Identify which cell holds the provided text, then report its [X, Y] central coordinate. 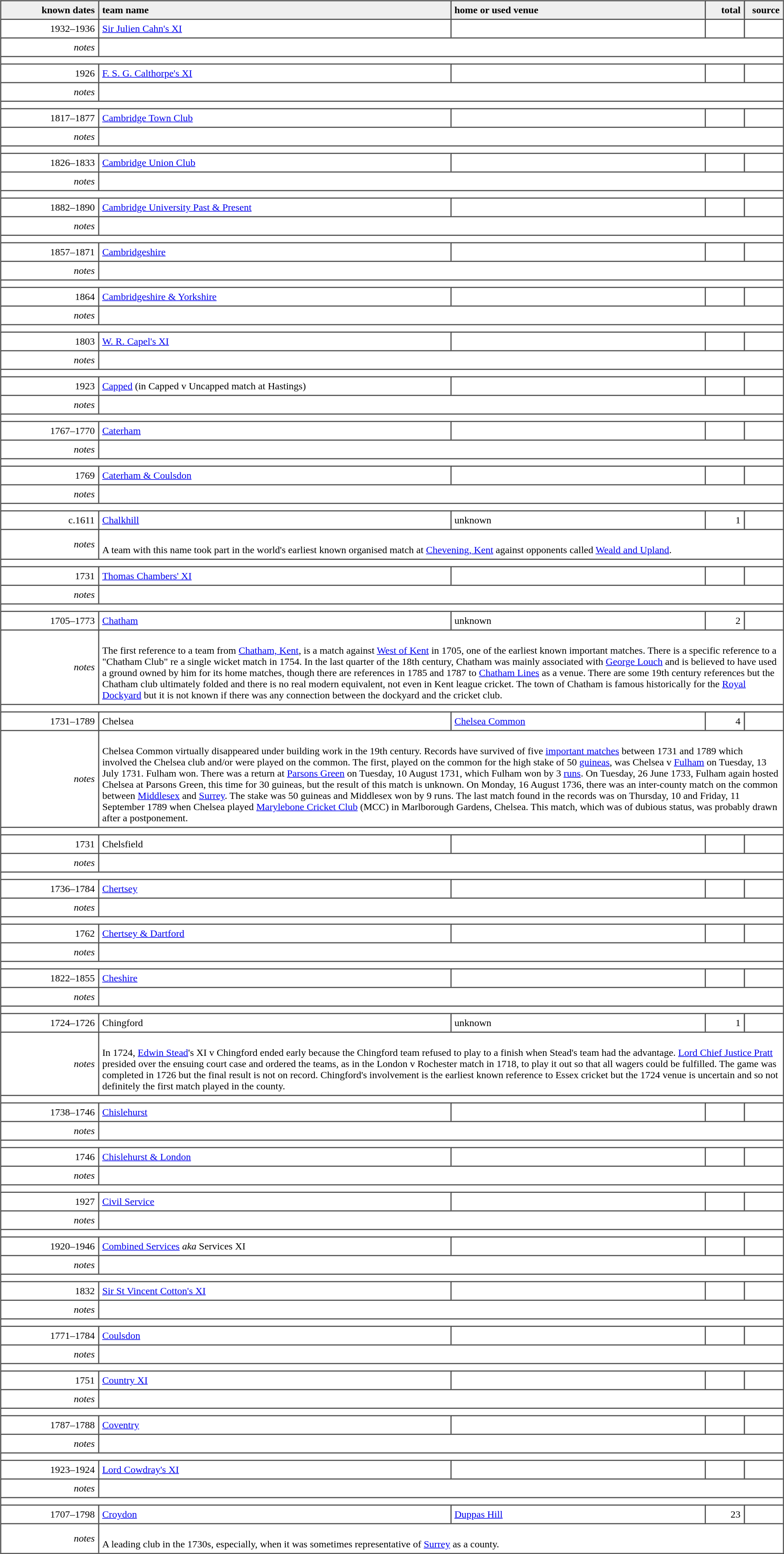
Cheshire [275, 978]
source [764, 10]
total [724, 10]
1707–1798 [50, 1514]
Caterham & Coulsdon [275, 475]
Chislehurst & London [275, 1157]
Coulsdon [275, 1336]
1826–1833 [50, 162]
Croydon [275, 1514]
1926 [50, 73]
Cambridge Union Club [275, 162]
1923–1924 [50, 1470]
Chatham [275, 621]
Cambridge University Past & Present [275, 207]
1769 [50, 475]
Sir Julien Cahn's XI [275, 28]
1767–1770 [50, 430]
1923 [50, 386]
1724–1726 [50, 1023]
Chelsea [275, 721]
1932–1936 [50, 28]
1832 [50, 1291]
W. R. Capel's XI [275, 341]
1857–1871 [50, 252]
Lord Cowdray's XI [275, 1470]
Coventry [275, 1425]
Combined Services aka Services XI [275, 1246]
Chislehurst [275, 1112]
1762 [50, 933]
1927 [50, 1201]
1787–1788 [50, 1425]
Cambridge Town Club [275, 118]
1803 [50, 341]
1705–1773 [50, 621]
Duppas Hill [578, 1514]
c.1611 [50, 520]
1738–1746 [50, 1112]
Cambridgeshire [275, 252]
Capped (in Capped v Uncapped match at Hastings) [275, 386]
Chelsfield [275, 844]
Country XI [275, 1380]
1822–1855 [50, 978]
1882–1890 [50, 207]
1751 [50, 1380]
1736–1784 [50, 889]
Chertsey [275, 889]
1920–1946 [50, 1246]
A leading club in the 1730s, especially, when it was sometimes representative of Surrey as a county. [441, 1538]
F. S. G. Calthorpe's XI [275, 73]
A team with this name took part in the world's earliest known organised match at Chevening, Kent against opponents called Weald and Upland. [441, 544]
Cambridgeshire & Yorkshire [275, 296]
Chalkhill [275, 520]
known dates [50, 10]
4 [724, 721]
1817–1877 [50, 118]
Thomas Chambers' XI [275, 576]
team name [275, 10]
1731–1789 [50, 721]
1771–1784 [50, 1336]
1864 [50, 296]
Civil Service [275, 1201]
Chelsea Common [578, 721]
23 [724, 1514]
Sir St Vincent Cotton's XI [275, 1291]
1746 [50, 1157]
Chertsey & Dartford [275, 933]
Caterham [275, 430]
2 [724, 621]
home or used venue [578, 10]
Chingford [275, 1023]
